Locate the cell with the specified text and output its (x, y) center coordinate. 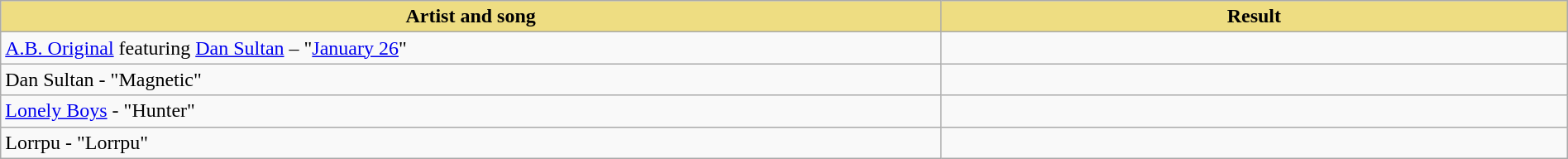
Lorrpu - "Lorrpu" (471, 142)
Lonely Boys - "Hunter" (471, 111)
A.B. Original featuring Dan Sultan – "January 26" (471, 48)
Dan Sultan - "Magnetic" (471, 79)
Artist and song (471, 17)
Result (1254, 17)
